Output the [x, y] coordinate of the center of the cell containing the given text.  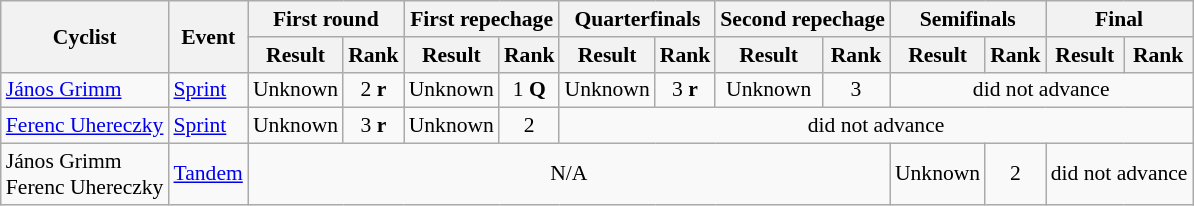
Tandem [208, 174]
Second repechage [802, 19]
First repechage [482, 19]
3 [856, 90]
1 Q [530, 90]
Event [208, 36]
First round [326, 19]
N/A [569, 174]
Final [1120, 19]
Cyclist [85, 36]
Ferenc Uhereczky [85, 126]
Semifinals [968, 19]
János Grimm Ferenc Uhereczky [85, 174]
2 r [374, 90]
Quarterfinals [637, 19]
János Grimm [85, 90]
